Locate the cell with the specified text and output its [X, Y] center coordinate. 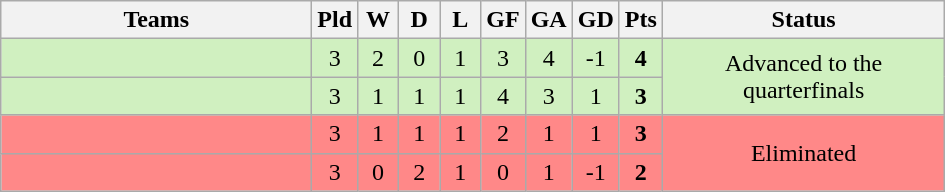
W [378, 20]
GF [503, 20]
Eliminated [804, 153]
Pts [640, 20]
L [460, 20]
Advanced to the quarterfinals [804, 77]
Status [804, 20]
GA [548, 20]
D [420, 20]
GD [596, 20]
Pld [335, 20]
Teams [156, 20]
